Output the (X, Y) coordinate of the center of the cell containing the given text.  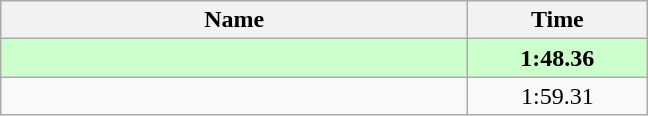
1:48.36 (558, 58)
Name (234, 20)
1:59.31 (558, 96)
Time (558, 20)
